Extract the [X, Y] coordinate from the center of the cell holding the provided text.  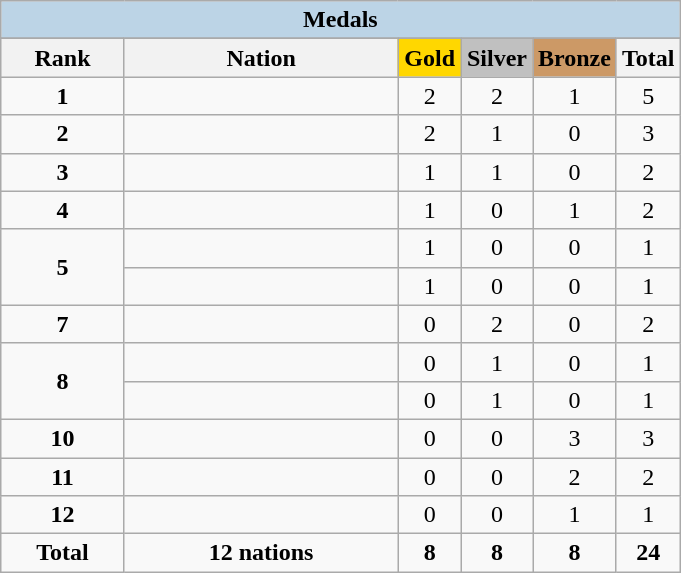
7 [63, 324]
Medals [340, 20]
4 [63, 210]
Rank [63, 58]
10 [63, 438]
12 nations [261, 553]
Gold [430, 58]
12 [63, 515]
Bronze [574, 58]
Nation [261, 58]
24 [648, 553]
11 [63, 477]
Silver [496, 58]
